Identify which cell holds the provided text, then report its [X, Y] central coordinate. 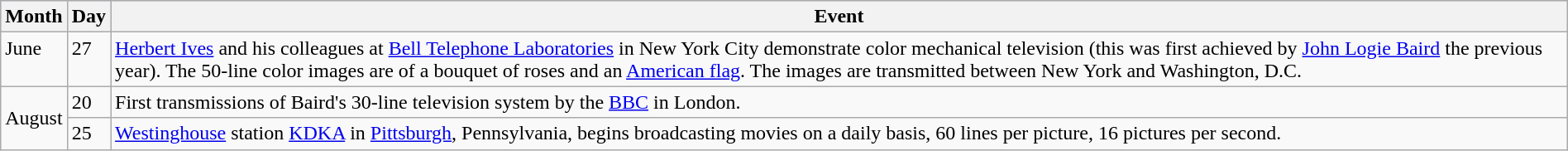
June [34, 60]
20 [88, 102]
Westinghouse station KDKA in Pittsburgh, Pennsylvania, begins broadcasting movies on a daily basis, 60 lines per picture, 16 pictures per second. [839, 134]
25 [88, 134]
August [34, 118]
27 [88, 60]
Day [88, 17]
Event [839, 17]
First transmissions of Baird's 30-line television system by the BBC in London. [839, 102]
Month [34, 17]
